Provide the (x, y) coordinate of the cell's center where the given text is located.  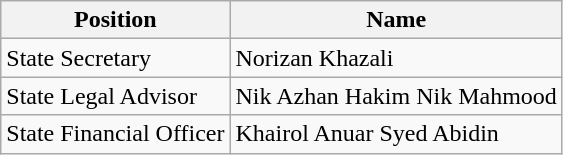
State Legal Advisor (116, 96)
State Secretary (116, 58)
Nik Azhan Hakim Nik Mahmood (396, 96)
Norizan Khazali (396, 58)
State Financial Officer (116, 134)
Name (396, 20)
Khairol Anuar Syed Abidin (396, 134)
Position (116, 20)
